Capture the cell that displays the provided text and extract its [x, y] central coordinate. 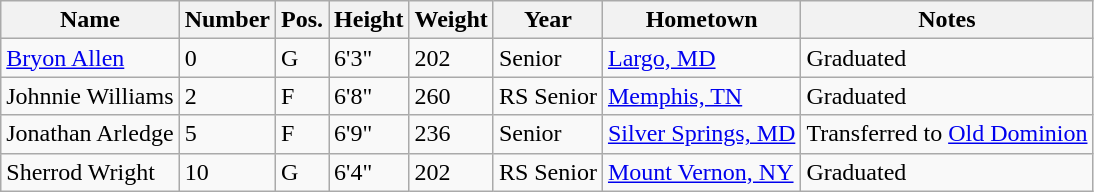
Sherrod Wright [90, 172]
6'4" [369, 172]
Transferred to Old Dominion [947, 134]
Year [548, 20]
Height [369, 20]
Johnnie Williams [90, 96]
6'8" [369, 96]
Hometown [701, 20]
2 [227, 96]
Name [90, 20]
260 [451, 96]
Memphis, TN [701, 96]
Jonathan Arledge [90, 134]
Mount Vernon, NY [701, 172]
Silver Springs, MD [701, 134]
Weight [451, 20]
Largo, MD [701, 58]
6'9" [369, 134]
0 [227, 58]
Number [227, 20]
Bryon Allen [90, 58]
Notes [947, 20]
5 [227, 134]
6'3" [369, 58]
236 [451, 134]
Pos. [302, 20]
10 [227, 172]
